Capture the cell that displays the provided text and extract its (x, y) central coordinate. 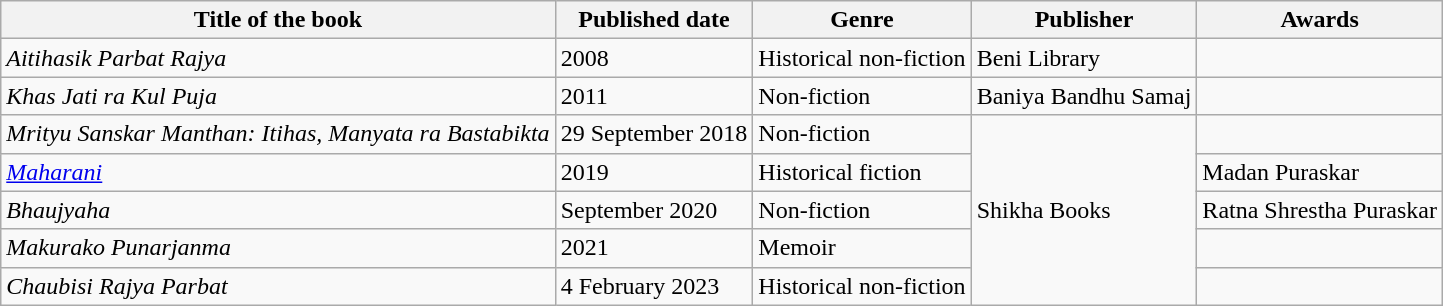
Genre (862, 20)
Awards (1320, 20)
Mrityu Sanskar Manthan: Itihas, Manyata ra Bastabikta (278, 134)
Chaubisi Rajya Parbat (278, 286)
Beni Library (1084, 58)
Madan Puraskar (1320, 172)
Bhaujyaha (278, 210)
4 February 2023 (654, 286)
Published date (654, 20)
Shikha Books (1084, 210)
2019 (654, 172)
Historical fiction (862, 172)
Aitihasik Parbat Rajya (278, 58)
2021 (654, 248)
Baniya Bandhu Samaj (1084, 96)
29 September 2018 (654, 134)
2008 (654, 58)
Publisher (1084, 20)
Khas Jati ra Kul Puja (278, 96)
2011 (654, 96)
Ratna Shrestha Puraskar (1320, 210)
Makurako Punarjanma (278, 248)
Memoir (862, 248)
Title of the book (278, 20)
September 2020 (654, 210)
Maharani (278, 172)
